Locate the cell with the specified text and output its [X, Y] center coordinate. 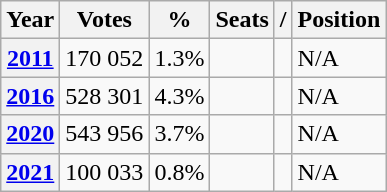
% [180, 20]
0.8% [180, 172]
2011 [30, 58]
Votes [104, 20]
170 052 [104, 58]
100 033 [104, 172]
2020 [30, 134]
4.3% [180, 96]
Year [30, 20]
Seats [242, 20]
Position [339, 20]
3.7% [180, 134]
528 301 [104, 96]
543 956 [104, 134]
2016 [30, 96]
/ [283, 20]
1.3% [180, 58]
2021 [30, 172]
